Determine the [X, Y] coordinate at the center of the cell enclosing the given text.  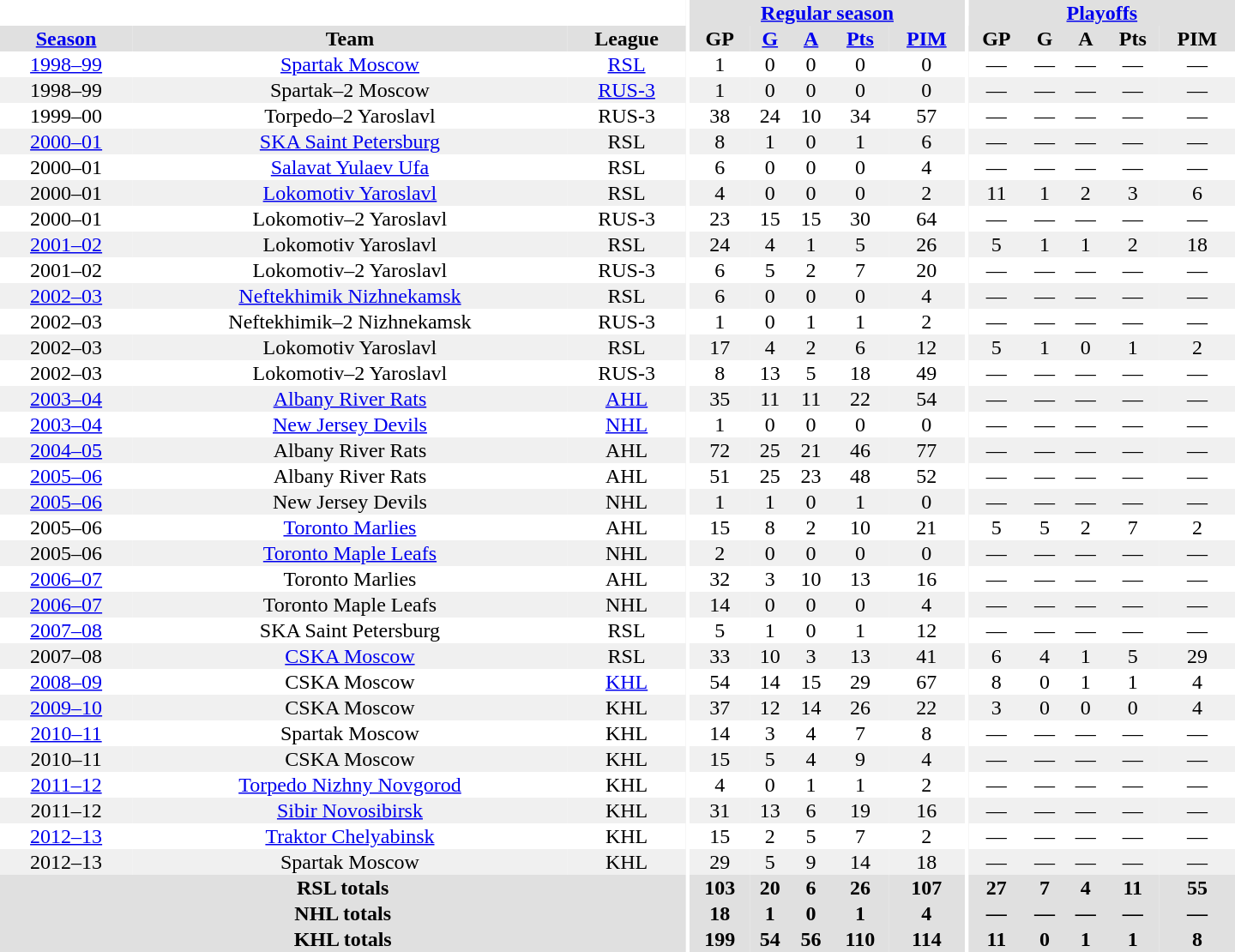
34 [861, 116]
NHL totals [343, 913]
38 [720, 116]
31 [720, 810]
2004–05 [66, 450]
33 [720, 656]
32 [720, 579]
72 [720, 450]
199 [720, 939]
Spartak–2 Moscow [350, 90]
35 [720, 399]
2009–10 [66, 708]
Season [66, 39]
55 [1197, 888]
46 [861, 450]
Sibir Novosibirsk [350, 810]
19 [861, 810]
RSL totals [343, 888]
Neftekhimik–2 Nizhnekamsk [350, 322]
56 [811, 939]
Traktor Chelyabinsk [350, 836]
107 [926, 888]
1999–00 [66, 116]
Playoffs [1102, 13]
67 [926, 682]
Regular season [828, 13]
103 [720, 888]
41 [926, 656]
77 [926, 450]
49 [926, 373]
Torpedo Nizhny Novgorod [350, 785]
114 [926, 939]
Torpedo–2 Yaroslavl [350, 116]
48 [861, 476]
110 [861, 939]
52 [926, 476]
27 [997, 888]
KHL totals [343, 939]
30 [861, 219]
51 [720, 476]
37 [720, 708]
League [627, 39]
Neftekhimik Nizhnekamsk [350, 296]
64 [926, 219]
Salavat Yulaev Ufa [350, 167]
17 [720, 347]
2008–09 [66, 682]
57 [926, 116]
Team [350, 39]
